From the cell containing the given text, extract its center point as (x, y) coordinate. 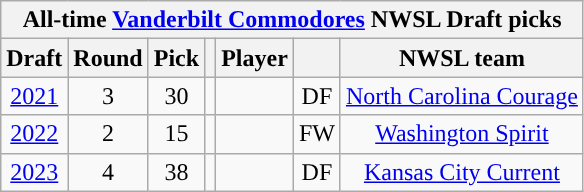
4 (108, 172)
30 (176, 96)
Round (108, 58)
North Carolina Courage (462, 96)
2 (108, 134)
2023 (34, 172)
Kansas City Current (462, 172)
15 (176, 134)
Player (255, 58)
All-time Vanderbilt Commodores NWSL Draft picks (292, 20)
2021 (34, 96)
38 (176, 172)
Pick (176, 58)
3 (108, 96)
2022 (34, 134)
NWSL team (462, 58)
Washington Spirit (462, 134)
Draft (34, 58)
FW (316, 134)
